Identify which cell holds the provided text, then report its [x, y] central coordinate. 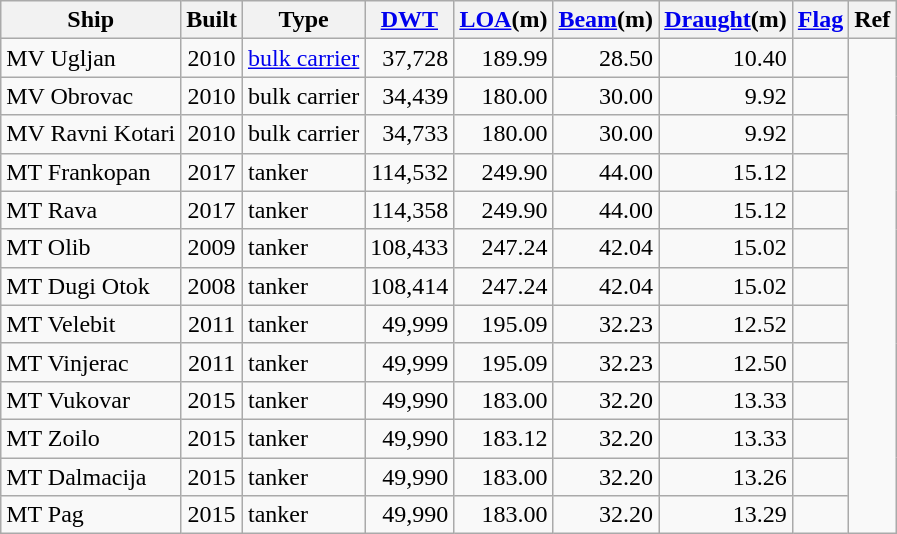
Type [303, 20]
MT Olib [91, 248]
Draught(m) [726, 20]
10.40 [726, 58]
114,358 [410, 210]
MT Rava [91, 210]
LOA(m) [504, 20]
MT Velebit [91, 324]
MT Vinjerac [91, 362]
MV Obrovac [91, 96]
MT Dugi Otok [91, 286]
108,414 [410, 286]
37,728 [410, 58]
Flag [820, 20]
DWT [410, 20]
183.12 [504, 438]
2008 [212, 286]
12.52 [726, 324]
MT Zoilo [91, 438]
12.50 [726, 362]
189.99 [504, 58]
MT Vukovar [91, 400]
MT Frankopan [91, 172]
34,733 [410, 134]
34,439 [410, 96]
Ref [872, 20]
28.50 [606, 58]
MV Ugljan [91, 58]
Beam(m) [606, 20]
13.26 [726, 477]
13.29 [726, 515]
2009 [212, 248]
Ship [91, 20]
Built [212, 20]
108,433 [410, 248]
MT Pag [91, 515]
MT Dalmacija [91, 477]
MV Ravni Kotari [91, 134]
114,532 [410, 172]
